Determine the [X, Y] coordinate at the center of the cell enclosing the given text.  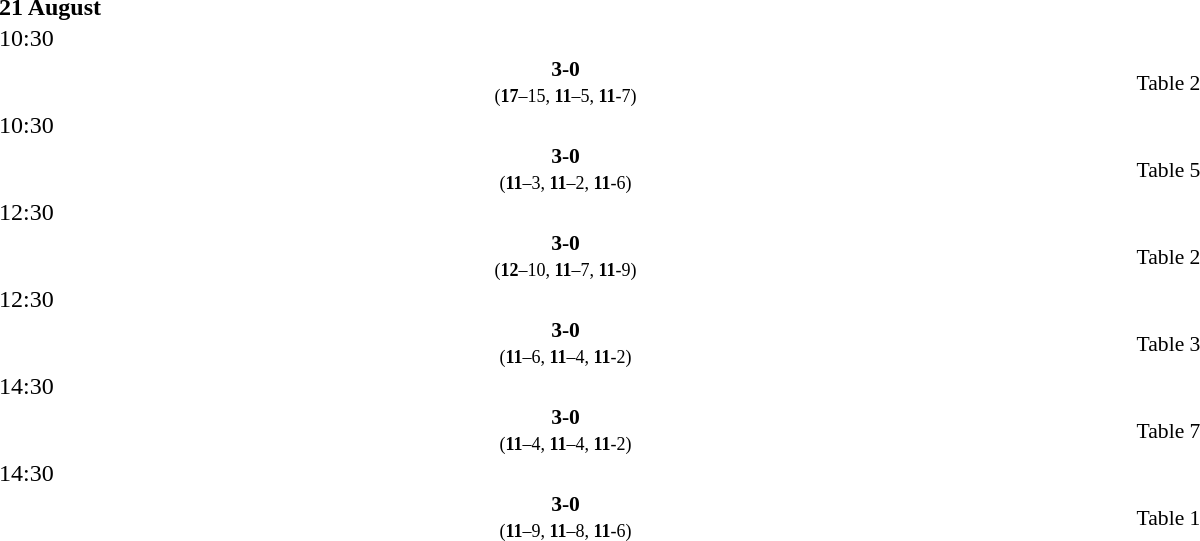
3-0 (11–4, 11–4, 11-2) [566, 430]
3-0 (11–3, 11–2, 11-6) [566, 169]
3-0 (17–15, 11–5, 11-7) [566, 82]
3-0 (11–6, 11–4, 11-2) [566, 343]
3-0 (12–10, 11–7, 11-9) [566, 256]
